Extract the (X, Y) coordinate from the center of the cell holding the provided text.  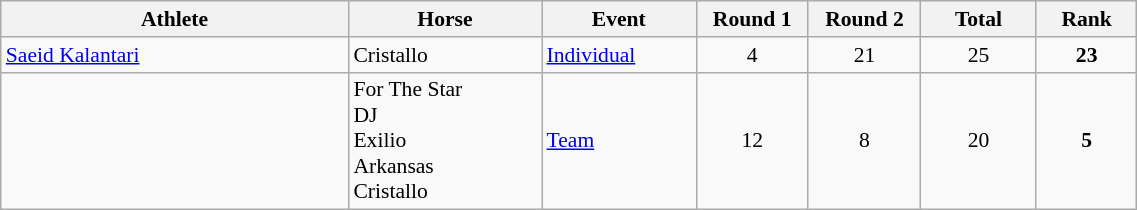
Total (979, 19)
20 (979, 141)
Athlete (175, 19)
12 (752, 141)
5 (1086, 141)
Round 1 (752, 19)
Saeid Kalantari (175, 55)
4 (752, 55)
25 (979, 55)
For The StarDJExilioArkansasCristallo (444, 141)
8 (864, 141)
Cristallo (444, 55)
Horse (444, 19)
Team (620, 141)
Round 2 (864, 19)
Event (620, 19)
23 (1086, 55)
Rank (1086, 19)
21 (864, 55)
Individual (620, 55)
